Detect which cell encompasses the target text, then output its [X, Y] center coordinate. 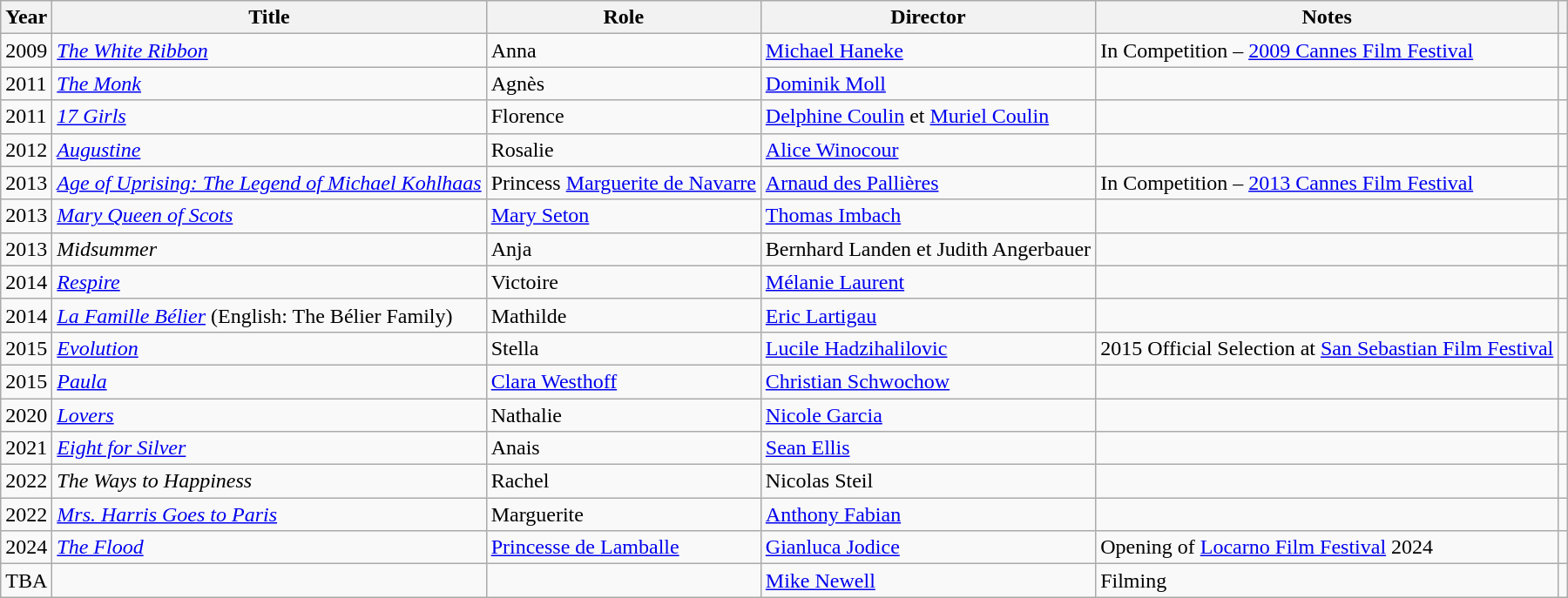
Eric Lartigau [928, 315]
Marguerite [624, 514]
Anthony Fabian [928, 514]
Michael Haneke [928, 50]
Year [26, 17]
Age of Uprising: The Legend of Michael Kohlhaas [269, 183]
Evolution [269, 348]
Anna [624, 50]
In Competition – 2013 Cannes Film Festival [1328, 183]
Thomas Imbach [928, 216]
Nicolas Steil [928, 481]
Nathalie [624, 415]
Augustine [269, 150]
Lucile Hadzihalilovic [928, 348]
Rosalie [624, 150]
Delphine Coulin et Muriel Coulin [928, 117]
Princesse de Lamballe [624, 548]
Anais [624, 448]
Mathilde [624, 315]
Victoire [624, 282]
Role [624, 17]
Eight for Silver [269, 448]
Rachel [624, 481]
Princess Marguerite de Navarre [624, 183]
TBA [26, 581]
17 Girls [269, 117]
Midsummer [269, 249]
Dominik Moll [928, 84]
Florence [624, 117]
Opening of Locarno Film Festival 2024 [1328, 548]
Agnès [624, 84]
Alice Winocour [928, 150]
Mélanie Laurent [928, 282]
Christian Schwochow [928, 381]
The Monk [269, 84]
Sean Ellis [928, 448]
Notes [1328, 17]
Nicole Garcia [928, 415]
Filming [1328, 581]
Stella [624, 348]
Anja [624, 249]
Paula [269, 381]
2015 Official Selection at San Sebastian Film Festival [1328, 348]
Bernhard Landen et Judith Angerbauer [928, 249]
Mike Newell [928, 581]
Mrs. Harris Goes to Paris [269, 514]
2020 [26, 415]
The Flood [269, 548]
Arnaud des Pallières [928, 183]
Respire [269, 282]
Director [928, 17]
In Competition – 2009 Cannes Film Festival [1328, 50]
2024 [26, 548]
2012 [26, 150]
Mary Queen of Scots [269, 216]
Gianluca Jodice [928, 548]
Title [269, 17]
2009 [26, 50]
The Ways to Happiness [269, 481]
Clara Westhoff [624, 381]
Mary Seton [624, 216]
2021 [26, 448]
Lovers [269, 415]
The White Ribbon [269, 50]
La Famille Bélier (English: The Bélier Family) [269, 315]
